From the cell containing the given text, extract its center point as [X, Y] coordinate. 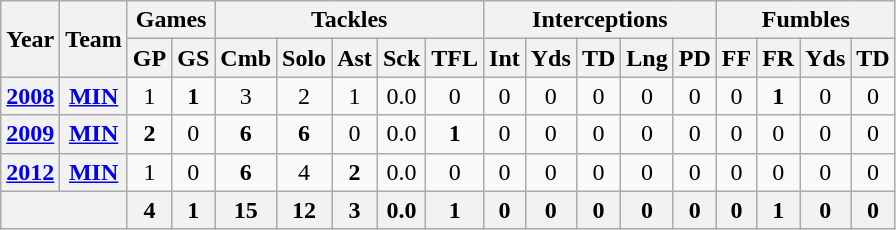
Games [170, 20]
2008 [30, 96]
Cmb [246, 58]
Team [94, 39]
Solo [304, 58]
Tackles [350, 20]
Lng [647, 58]
FR [778, 58]
Year [30, 39]
GS [194, 58]
2009 [30, 134]
Sck [401, 58]
FF [736, 58]
TFL [455, 58]
GP [149, 58]
12 [304, 210]
Ast [355, 58]
15 [246, 210]
Int [505, 58]
Fumbles [806, 20]
2012 [30, 172]
Interceptions [600, 20]
PD [694, 58]
